Return the [X, Y] coordinate for the center point of the cell that contains the specified text.  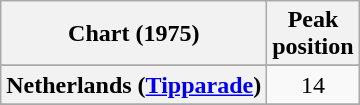
Peakposition [313, 34]
Netherlands (Tipparade) [134, 85]
14 [313, 85]
Chart (1975) [134, 34]
